Provide the [x, y] coordinate of the cell's center where the given text is located.  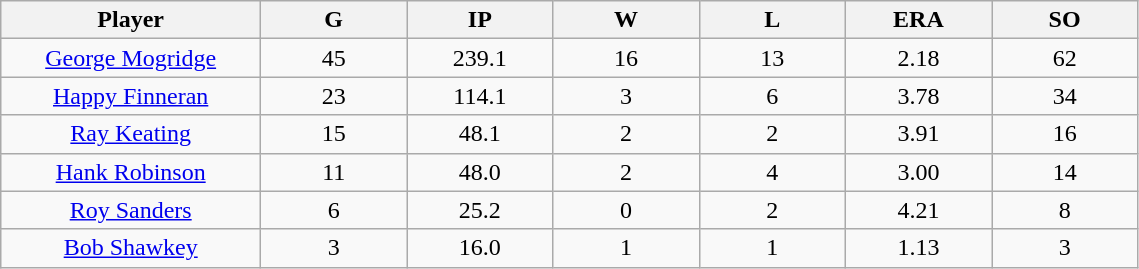
0 [626, 210]
48.0 [480, 172]
15 [334, 134]
Ray Keating [131, 134]
48.1 [480, 134]
45 [334, 58]
L [772, 20]
239.1 [480, 58]
ERA [918, 20]
Hank Robinson [131, 172]
Bob Shawkey [131, 248]
16.0 [480, 248]
25.2 [480, 210]
1.13 [918, 248]
3.78 [918, 96]
11 [334, 172]
Player [131, 20]
G [334, 20]
George Mogridge [131, 58]
W [626, 20]
62 [1065, 58]
13 [772, 58]
3.00 [918, 172]
23 [334, 96]
34 [1065, 96]
4.21 [918, 210]
8 [1065, 210]
IP [480, 20]
Happy Finneran [131, 96]
4 [772, 172]
2.18 [918, 58]
114.1 [480, 96]
14 [1065, 172]
3.91 [918, 134]
SO [1065, 20]
Roy Sanders [131, 210]
